Find where the given text appears and provide that cell's center as [X, Y] coordinate. 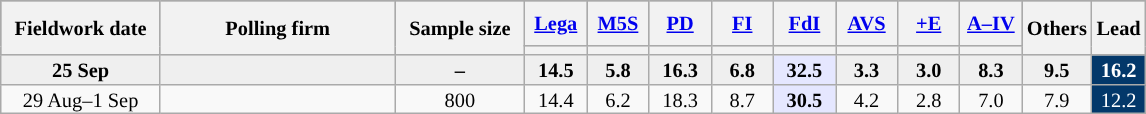
Lead [1119, 28]
A–IV [991, 22]
Fieldwork date [81, 28]
12.2 [1119, 98]
14.5 [556, 70]
14.4 [556, 98]
+E [929, 22]
AVS [867, 22]
M5S [618, 22]
2.8 [929, 98]
3.0 [929, 70]
PD [680, 22]
Others [1057, 28]
8.7 [742, 98]
9.5 [1057, 70]
6.2 [618, 98]
FI [742, 22]
FdI [804, 22]
8.3 [991, 70]
16.3 [680, 70]
16.2 [1119, 70]
7.9 [1057, 98]
29 Aug–1 Sep [81, 98]
6.8 [742, 70]
Sample size [460, 28]
7.0 [991, 98]
Polling firm [278, 28]
18.3 [680, 98]
30.5 [804, 98]
32.5 [804, 70]
800 [460, 98]
– [460, 70]
25 Sep [81, 70]
4.2 [867, 98]
3.3 [867, 70]
5.8 [618, 70]
Lega [556, 22]
